Detect which cell encompasses the target text, then output its (X, Y) center coordinate. 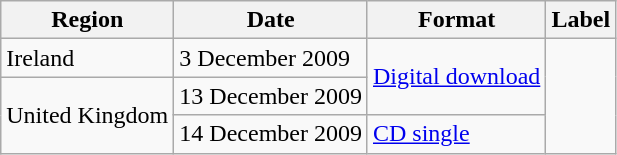
Format (456, 20)
Region (88, 20)
CD single (456, 134)
United Kingdom (88, 115)
13 December 2009 (271, 96)
Date (271, 20)
Digital download (456, 77)
3 December 2009 (271, 58)
14 December 2009 (271, 134)
Label (581, 20)
Ireland (88, 58)
